Determine the (X, Y) coordinate at the center of the cell enclosing the given text.  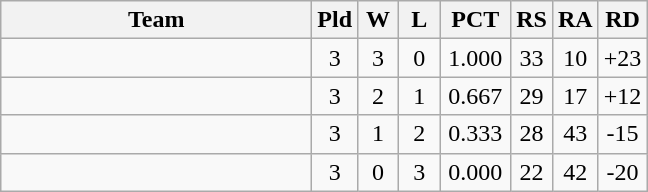
0.000 (476, 172)
33 (532, 58)
22 (532, 172)
29 (532, 96)
0.333 (476, 134)
-20 (622, 172)
0.667 (476, 96)
RA (575, 20)
-15 (622, 134)
L (420, 20)
10 (575, 58)
42 (575, 172)
Pld (335, 20)
W (378, 20)
28 (532, 134)
+23 (622, 58)
43 (575, 134)
+12 (622, 96)
17 (575, 96)
RS (532, 20)
PCT (476, 20)
Team (156, 20)
RD (622, 20)
1.000 (476, 58)
